Capture the cell that displays the provided text and extract its (X, Y) central coordinate. 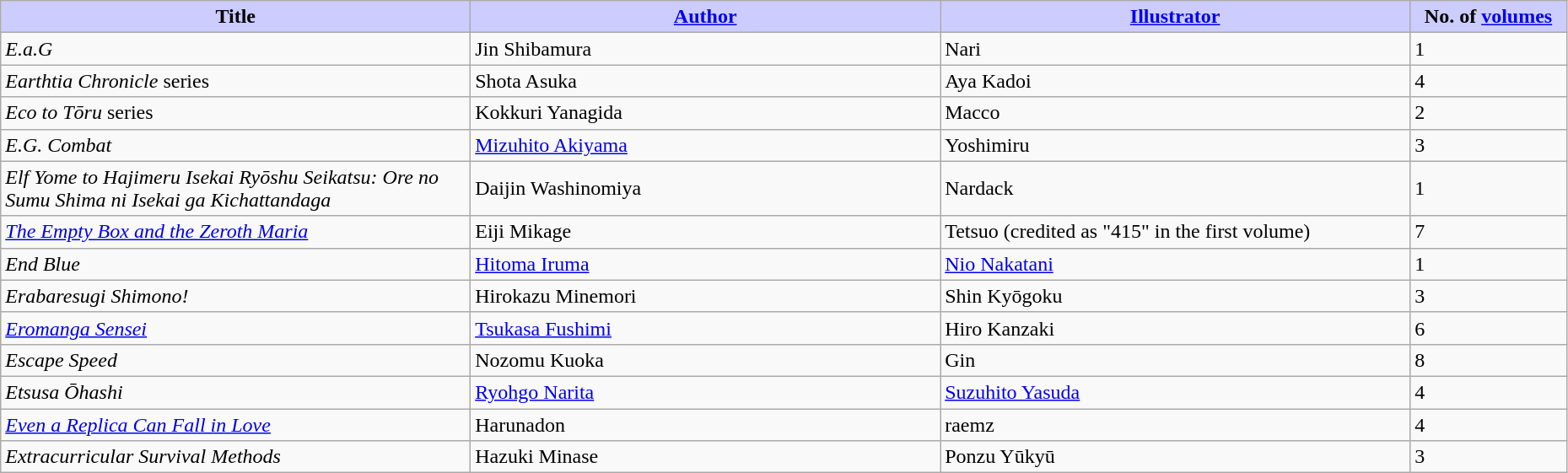
Nardack (1176, 189)
2 (1489, 113)
Eromanga Sensei (236, 328)
Eco to Tōru series (236, 113)
Shin Kyōgoku (1176, 296)
Suzuhito Yasuda (1176, 392)
E.a.G (236, 49)
Elf Yome to Hajimeru Isekai Ryōshu Seikatsu: Ore no Sumu Shima ni Isekai ga Kichattandaga (236, 189)
Even a Replica Can Fall in Love (236, 424)
Hitoma Iruma (705, 264)
Title (236, 17)
Nio Nakatani (1176, 264)
Jin Shibamura (705, 49)
Yoshimiru (1176, 145)
8 (1489, 360)
Daijin Washinomiya (705, 189)
raemz (1176, 424)
Harunadon (705, 424)
Ponzu Yūkyū (1176, 457)
Erabaresugi Shimono! (236, 296)
Etsusa Ōhashi (236, 392)
7 (1489, 232)
The Empty Box and the Zeroth Maria (236, 232)
Tetsuo (credited as "415" in the first volume) (1176, 232)
Author (705, 17)
Illustrator (1176, 17)
Macco (1176, 113)
End Blue (236, 264)
Ryohgo Narita (705, 392)
Extracurricular Survival Methods (236, 457)
No. of volumes (1489, 17)
Nari (1176, 49)
Eiji Mikage (705, 232)
Hazuki Minase (705, 457)
Gin (1176, 360)
Escape Speed (236, 360)
E.G. Combat (236, 145)
Mizuhito Akiyama (705, 145)
Hiro Kanzaki (1176, 328)
Aya Kadoi (1176, 81)
Nozomu Kuoka (705, 360)
Shota Asuka (705, 81)
Kokkuri Yanagida (705, 113)
Hirokazu Minemori (705, 296)
Earthtia Chronicle series (236, 81)
Tsukasa Fushimi (705, 328)
6 (1489, 328)
